Capture the cell that displays the provided text and extract its [X, Y] central coordinate. 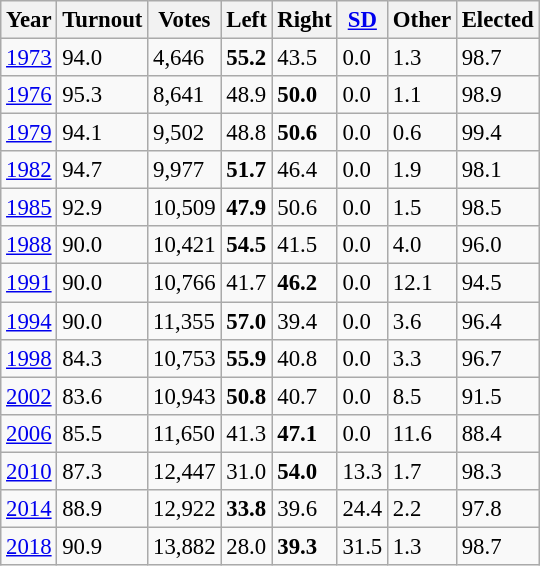
9,502 [184, 133]
1976 [29, 95]
11,650 [184, 433]
12.1 [422, 283]
41.3 [246, 433]
8.5 [422, 396]
98.9 [498, 95]
46.4 [304, 170]
54.5 [246, 245]
98.3 [498, 471]
57.0 [246, 321]
94.7 [102, 170]
1998 [29, 358]
31.0 [246, 471]
90.9 [102, 546]
98.5 [498, 208]
28.0 [246, 546]
41.5 [304, 245]
1988 [29, 245]
Other [422, 20]
Turnout [102, 20]
13,882 [184, 546]
98.1 [498, 170]
83.6 [102, 396]
3.3 [422, 358]
92.9 [102, 208]
99.4 [498, 133]
4.0 [422, 245]
1.7 [422, 471]
1.1 [422, 95]
91.5 [498, 396]
94.0 [102, 58]
2018 [29, 546]
96.7 [498, 358]
39.6 [304, 509]
47.1 [304, 433]
94.1 [102, 133]
Votes [184, 20]
0.6 [422, 133]
9,977 [184, 170]
11,355 [184, 321]
3.6 [422, 321]
10,766 [184, 283]
Year [29, 20]
96.0 [498, 245]
55.2 [246, 58]
97.8 [498, 509]
39.4 [304, 321]
2.2 [422, 509]
87.3 [102, 471]
2002 [29, 396]
1994 [29, 321]
8,641 [184, 95]
Right [304, 20]
51.7 [246, 170]
1991 [29, 283]
2010 [29, 471]
54.0 [304, 471]
96.4 [498, 321]
12,447 [184, 471]
40.7 [304, 396]
40.8 [304, 358]
10,421 [184, 245]
41.7 [246, 283]
39.3 [304, 546]
94.5 [498, 283]
13.3 [362, 471]
50.8 [246, 396]
31.5 [362, 546]
4,646 [184, 58]
1979 [29, 133]
48.9 [246, 95]
47.9 [246, 208]
10,753 [184, 358]
10,943 [184, 396]
10,509 [184, 208]
88.9 [102, 509]
Left [246, 20]
85.5 [102, 433]
2006 [29, 433]
84.3 [102, 358]
24.4 [362, 509]
1973 [29, 58]
SD [362, 20]
48.8 [246, 133]
Elected [498, 20]
2014 [29, 509]
46.2 [304, 283]
1982 [29, 170]
1985 [29, 208]
1.9 [422, 170]
95.3 [102, 95]
12,922 [184, 509]
1.5 [422, 208]
55.9 [246, 358]
50.0 [304, 95]
88.4 [498, 433]
33.8 [246, 509]
43.5 [304, 58]
11.6 [422, 433]
